Output the [X, Y] coordinate of the center of the cell containing the given text.  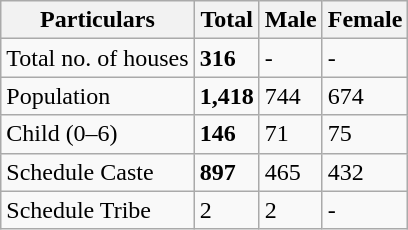
674 [365, 96]
316 [226, 58]
465 [290, 172]
432 [365, 172]
744 [290, 96]
Female [365, 20]
Schedule Tribe [98, 210]
75 [365, 134]
Population [98, 96]
Male [290, 20]
71 [290, 134]
Schedule Caste [98, 172]
897 [226, 172]
Child (0–6) [98, 134]
Total no. of houses [98, 58]
1,418 [226, 96]
146 [226, 134]
Total [226, 20]
Particulars [98, 20]
